Provide the (x, y) coordinate of the cell's center where the given text is located.  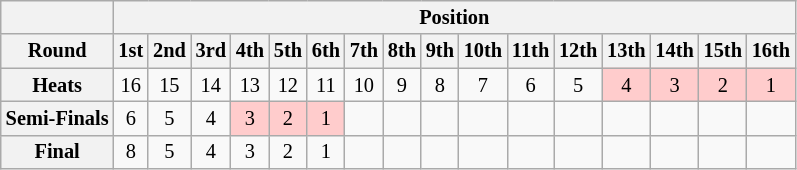
5th (288, 51)
7th (364, 51)
Round (58, 51)
15 (170, 85)
12th (578, 51)
10 (364, 85)
Final (58, 152)
8th (402, 51)
14th (674, 51)
11th (530, 51)
14 (211, 85)
10th (483, 51)
Heats (58, 85)
16 (132, 85)
2nd (170, 51)
11 (326, 85)
4th (250, 51)
9 (402, 85)
15th (723, 51)
3rd (211, 51)
6th (326, 51)
Position (455, 17)
1st (132, 51)
9th (440, 51)
13 (250, 85)
16th (771, 51)
13th (626, 51)
Semi-Finals (58, 118)
12 (288, 85)
7 (483, 85)
